Output the (x, y) coordinate of the center of the cell containing the given text.  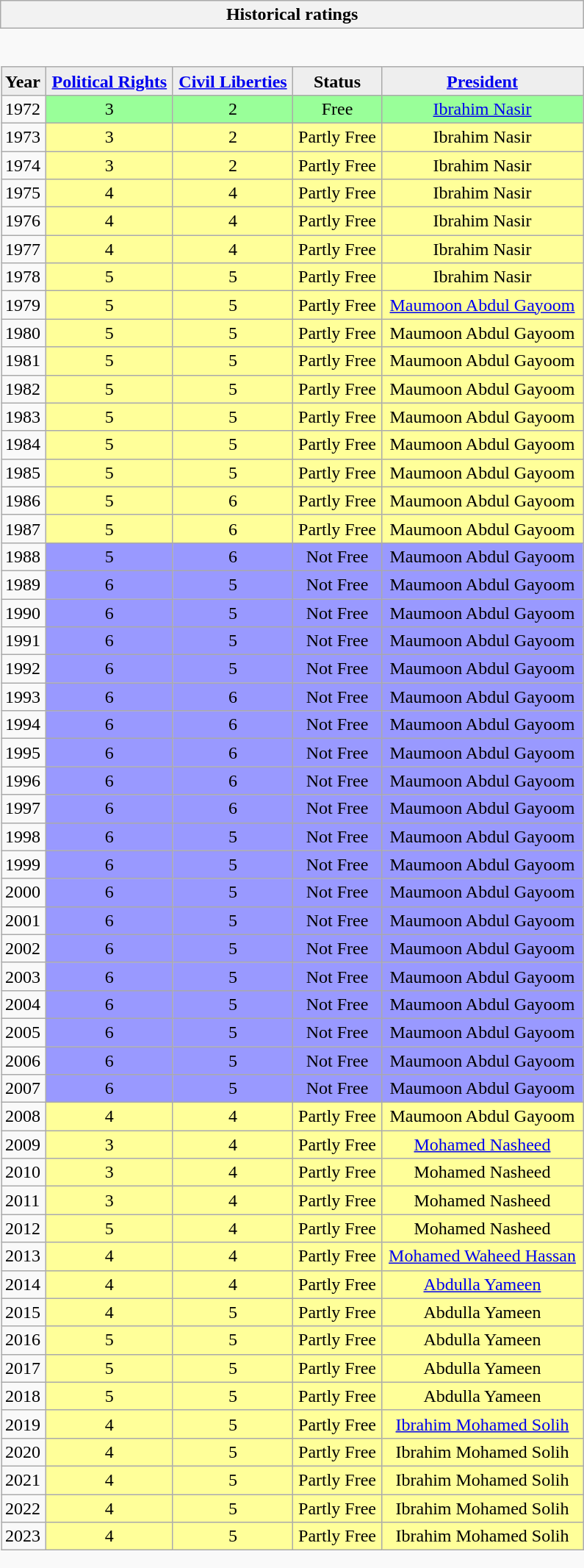
1982 (24, 389)
1978 (24, 277)
2013 (24, 1256)
1990 (24, 612)
Status (338, 81)
1999 (24, 864)
1993 (24, 697)
1975 (24, 193)
1974 (24, 165)
1979 (24, 305)
1986 (24, 501)
1989 (24, 584)
Civil Liberties (232, 81)
2022 (24, 1508)
2000 (24, 892)
1998 (24, 837)
Mohamed Waheed Hassan (482, 1256)
2004 (24, 1004)
1995 (24, 753)
Free (338, 109)
1987 (24, 529)
Historical ratings (292, 15)
2020 (24, 1452)
2018 (24, 1396)
1973 (24, 137)
2012 (24, 1228)
2017 (24, 1368)
2008 (24, 1117)
1985 (24, 473)
2015 (24, 1312)
2009 (24, 1145)
2010 (24, 1173)
2016 (24, 1340)
1997 (24, 809)
Year (24, 81)
2023 (24, 1536)
2001 (24, 920)
1976 (24, 221)
2019 (24, 1424)
1984 (24, 445)
2007 (24, 1089)
1977 (24, 249)
2014 (24, 1284)
2011 (24, 1200)
1972 (24, 109)
2006 (24, 1061)
2002 (24, 948)
1992 (24, 669)
1996 (24, 781)
Political Rights (109, 81)
1988 (24, 556)
1983 (24, 417)
2003 (24, 976)
1981 (24, 361)
President (482, 81)
1980 (24, 333)
2021 (24, 1480)
2005 (24, 1032)
1991 (24, 641)
1994 (24, 725)
